Identify which cell holds the provided text, then report its (X, Y) central coordinate. 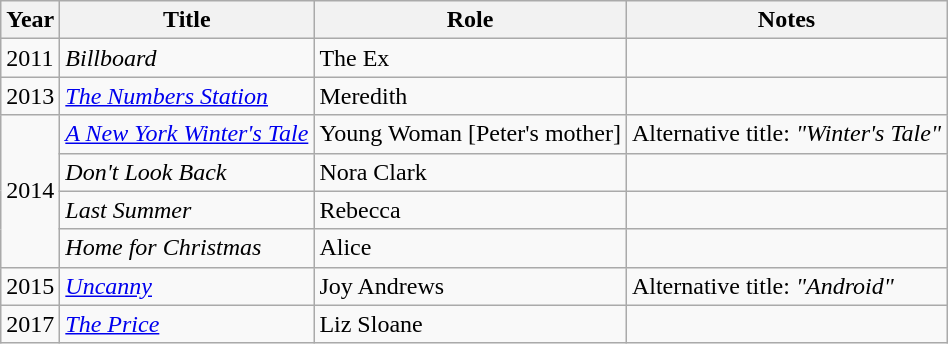
Title (187, 20)
The Numbers Station (187, 96)
Rebecca (470, 210)
Notes (786, 20)
Meredith (470, 96)
Alternative title: "Android" (786, 286)
Home for Christmas (187, 248)
The Ex (470, 58)
Last Summer (187, 210)
A New York Winter's Tale (187, 134)
2013 (30, 96)
2015 (30, 286)
Don't Look Back (187, 172)
Alternative title: "Winter's Tale" (786, 134)
The Price (187, 324)
Nora Clark (470, 172)
Joy Andrews (470, 286)
Role (470, 20)
2014 (30, 191)
Young Woman [Peter's mother] (470, 134)
Uncanny (187, 286)
2017 (30, 324)
Billboard (187, 58)
2011 (30, 58)
Year (30, 20)
Liz Sloane (470, 324)
Alice (470, 248)
